Pinpoint the cell where the given text exists, returning its [X, Y] midpoint coordinate. 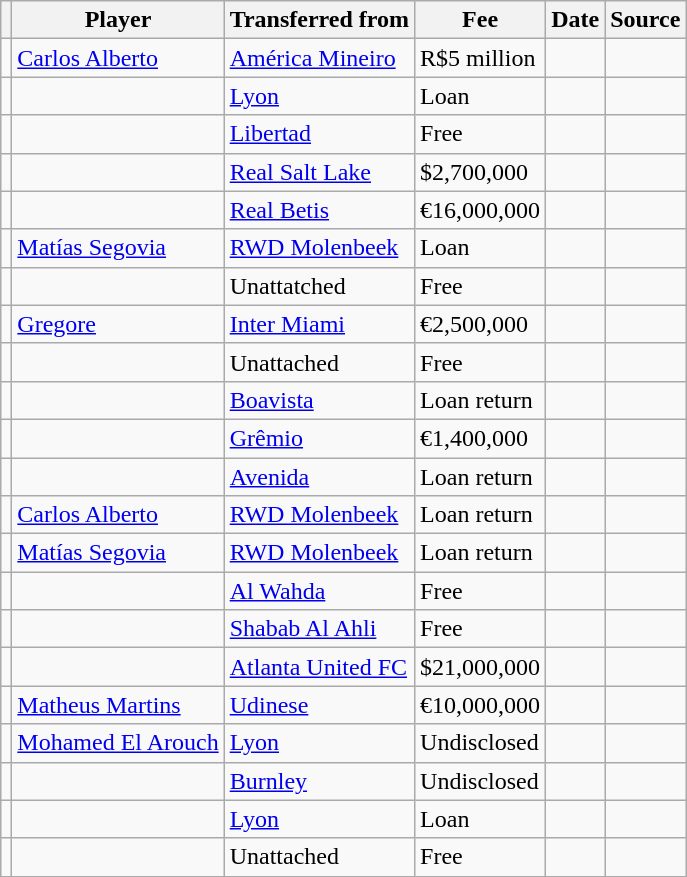
€16,000,000 [480, 210]
Boavista [319, 400]
Fee [480, 20]
Atlanta United FC [319, 667]
Grêmio [319, 438]
Shabab Al Ahli [319, 629]
Unattatched [319, 286]
Date [576, 20]
Transferred from [319, 20]
Real Betis [319, 210]
América Mineiro [319, 58]
€10,000,000 [480, 705]
€1,400,000 [480, 438]
Source [646, 20]
Al Wahda [319, 591]
Real Salt Lake [319, 172]
Avenida [319, 477]
Libertad [319, 134]
Matheus Martins [118, 705]
Udinese [319, 705]
Inter Miami [319, 324]
Burnley [319, 781]
€2,500,000 [480, 324]
Mohamed El Arouch [118, 743]
$2,700,000 [480, 172]
$21,000,000 [480, 667]
R$5 million [480, 58]
Gregore [118, 324]
Player [118, 20]
